From the cell containing the given text, extract its center point as [x, y] coordinate. 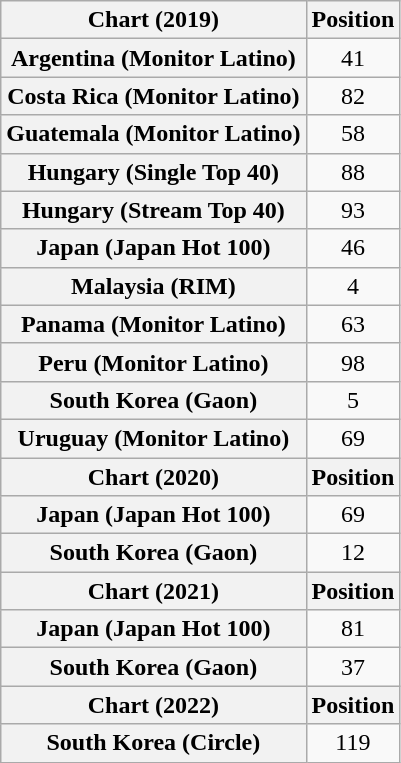
Costa Rica (Monitor Latino) [154, 96]
Uruguay (Monitor Latino) [154, 438]
Chart (2022) [154, 705]
5 [353, 400]
119 [353, 743]
88 [353, 172]
82 [353, 96]
Chart (2019) [154, 20]
Hungary (Stream Top 40) [154, 210]
46 [353, 248]
South Korea (Circle) [154, 743]
37 [353, 667]
41 [353, 58]
12 [353, 553]
Malaysia (RIM) [154, 286]
Hungary (Single Top 40) [154, 172]
81 [353, 629]
63 [353, 324]
Panama (Monitor Latino) [154, 324]
93 [353, 210]
Guatemala (Monitor Latino) [154, 134]
Peru (Monitor Latino) [154, 362]
4 [353, 286]
98 [353, 362]
Argentina (Monitor Latino) [154, 58]
Chart (2021) [154, 591]
Chart (2020) [154, 477]
58 [353, 134]
